Output the [x, y] coordinate of the center of the cell containing the given text.  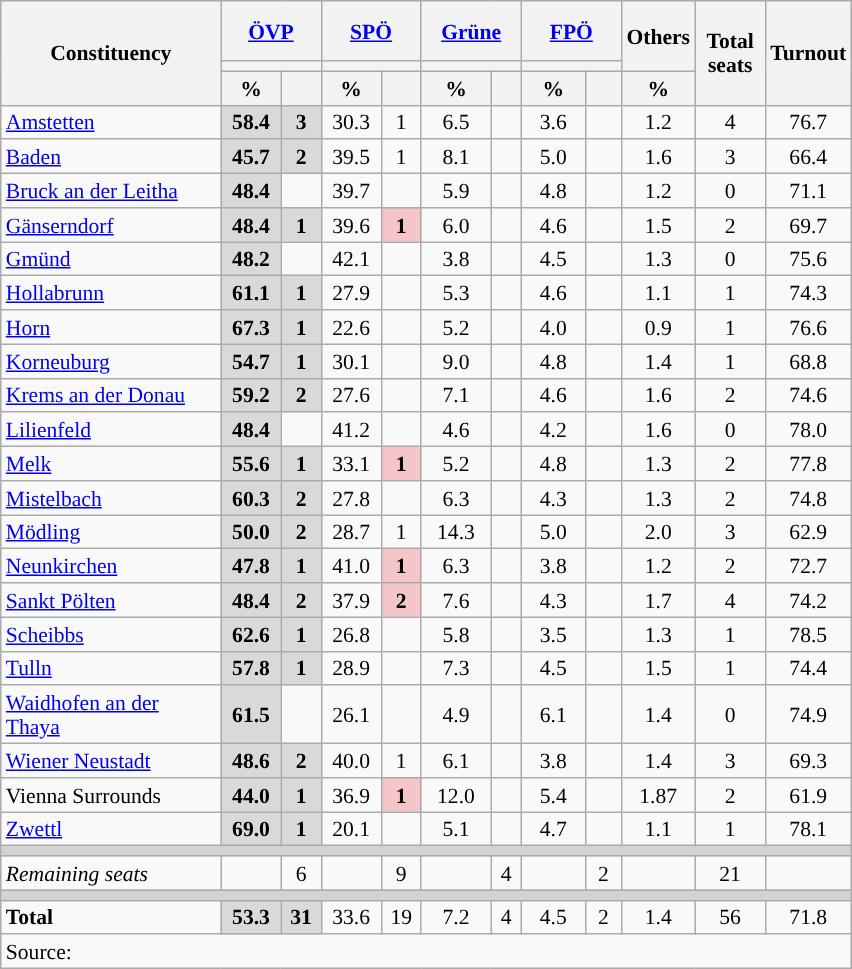
56 [730, 917]
37.9 [351, 600]
66.4 [808, 157]
FPÖ [571, 31]
74.3 [808, 293]
53.3 [251, 917]
6.0 [456, 225]
44.0 [251, 795]
39.6 [351, 225]
1.87 [658, 795]
Gänserndorf [111, 225]
Zwettl [111, 829]
Turnout [808, 53]
28.9 [351, 668]
Remaining seats [111, 873]
Krems an der Donau [111, 395]
58.4 [251, 122]
Mödling [111, 532]
4.2 [553, 430]
5.4 [553, 795]
Amstetten [111, 122]
28.7 [351, 532]
3.6 [553, 122]
30.3 [351, 122]
74.4 [808, 668]
21 [730, 873]
62.6 [251, 634]
62.9 [808, 532]
59.2 [251, 395]
68.8 [808, 361]
Korneuburg [111, 361]
3.5 [553, 634]
5.3 [456, 293]
4.9 [456, 715]
1.7 [658, 600]
47.8 [251, 566]
Tulln [111, 668]
Baden [111, 157]
55.6 [251, 464]
5.8 [456, 634]
74.2 [808, 600]
Waidhofen an der Thaya [111, 715]
48.2 [251, 259]
Others [658, 36]
57.8 [251, 668]
Vienna Surrounds [111, 795]
41.0 [351, 566]
19 [401, 917]
45.7 [251, 157]
Neunkirchen [111, 566]
20.1 [351, 829]
Melk [111, 464]
27.9 [351, 293]
54.7 [251, 361]
14.3 [456, 532]
76.6 [808, 327]
71.8 [808, 917]
4.7 [553, 829]
9 [401, 873]
7.2 [456, 917]
9.0 [456, 361]
6.5 [456, 122]
Constituency [111, 53]
75.6 [808, 259]
78.1 [808, 829]
50.0 [251, 532]
22.6 [351, 327]
78.5 [808, 634]
27.8 [351, 498]
12.0 [456, 795]
67.3 [251, 327]
76.7 [808, 122]
48.6 [251, 761]
26.8 [351, 634]
61.9 [808, 795]
69.7 [808, 225]
4.0 [553, 327]
6 [301, 873]
Totalseats [730, 53]
61.1 [251, 293]
42.1 [351, 259]
71.1 [808, 191]
Scheibbs [111, 634]
2.0 [658, 532]
Lilienfeld [111, 430]
74.8 [808, 498]
7.1 [456, 395]
ÖVP [271, 31]
8.1 [456, 157]
39.5 [351, 157]
36.9 [351, 795]
5.9 [456, 191]
72.7 [808, 566]
Hollabrunn [111, 293]
7.3 [456, 668]
Grüne [471, 31]
0.9 [658, 327]
78.0 [808, 430]
Sankt Pölten [111, 600]
74.6 [808, 395]
61.5 [251, 715]
60.3 [251, 498]
33.6 [351, 917]
Horn [111, 327]
77.8 [808, 464]
Source: [426, 952]
40.0 [351, 761]
74.9 [808, 715]
41.2 [351, 430]
26.1 [351, 715]
Wiener Neustadt [111, 761]
30.1 [351, 361]
7.6 [456, 600]
31 [301, 917]
39.7 [351, 191]
Gmünd [111, 259]
69.3 [808, 761]
Total [111, 917]
33.1 [351, 464]
69.0 [251, 829]
Mistelbach [111, 498]
5.1 [456, 829]
Bruck an der Leitha [111, 191]
27.6 [351, 395]
SPÖ [371, 31]
